Locate the cell with the specified text and output its [x, y] center coordinate. 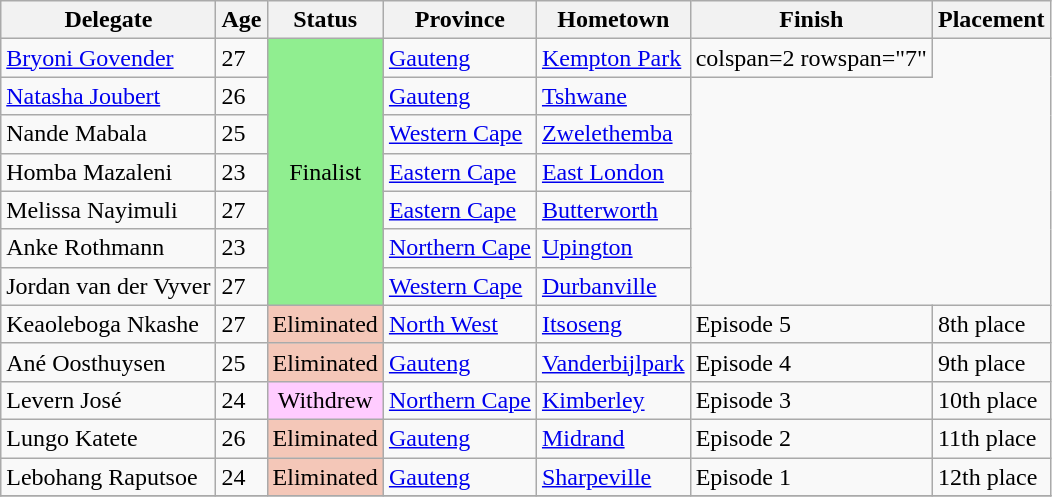
Natasha Joubert [108, 96]
9th place [991, 362]
Placement [991, 20]
Kimberley [613, 400]
8th place [991, 324]
Bryoni Govender [108, 58]
Sharpeville [613, 477]
Episode 5 [811, 324]
11th place [991, 438]
Hometown [613, 20]
Province [460, 20]
Age [242, 20]
Finish [811, 20]
Itsoseng [613, 324]
Vanderbijlpark [613, 362]
colspan=2 rowspan="7" [811, 58]
10th place [991, 400]
Ané Oosthuysen [108, 362]
Delegate [108, 20]
East London [613, 172]
Episode 4 [811, 362]
North West [460, 324]
Zwelethemba [613, 134]
Status [325, 20]
Butterworth [613, 210]
Levern José [108, 400]
Tshwane [613, 96]
Upington [613, 248]
Episode 1 [811, 477]
Homba Mazaleni [108, 172]
Lungo Katete [108, 438]
Lebohang Raputsoe [108, 477]
12th place [991, 477]
Finalist [325, 172]
Nande Mabala [108, 134]
Durbanville [613, 286]
Jordan van der Vyver [108, 286]
Episode 2 [811, 438]
Melissa Nayimuli [108, 210]
Episode 3 [811, 400]
Kempton Park [613, 58]
Midrand [613, 438]
Withdrew [325, 400]
Anke Rothmann [108, 248]
Keaoleboga Nkashe [108, 324]
